Scan for the cell matching the given text and deliver its [x, y] coordinate at center. 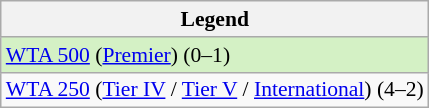
Legend [215, 19]
WTA 500 (Premier) (0–1) [215, 55]
WTA 250 (Tier IV / Tier V / International) (4–2) [215, 90]
